Search for the cell housing the specified text and yield its (X, Y) center coordinate. 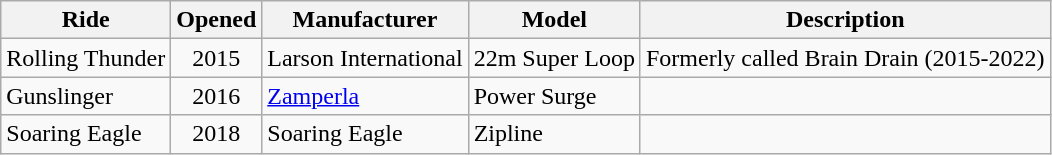
Rolling Thunder (86, 58)
Zamperla (365, 96)
Larson International (365, 58)
Gunslinger (86, 96)
Power Surge (554, 96)
Manufacturer (365, 20)
Zipline (554, 134)
Description (845, 20)
Ride (86, 20)
Formerly called Brain Drain (2015-2022) (845, 58)
Opened (216, 20)
22m Super Loop (554, 58)
2016 (216, 96)
2018 (216, 134)
Model (554, 20)
2015 (216, 58)
